Return the [X, Y] coordinate for the center point of the cell that contains the specified text.  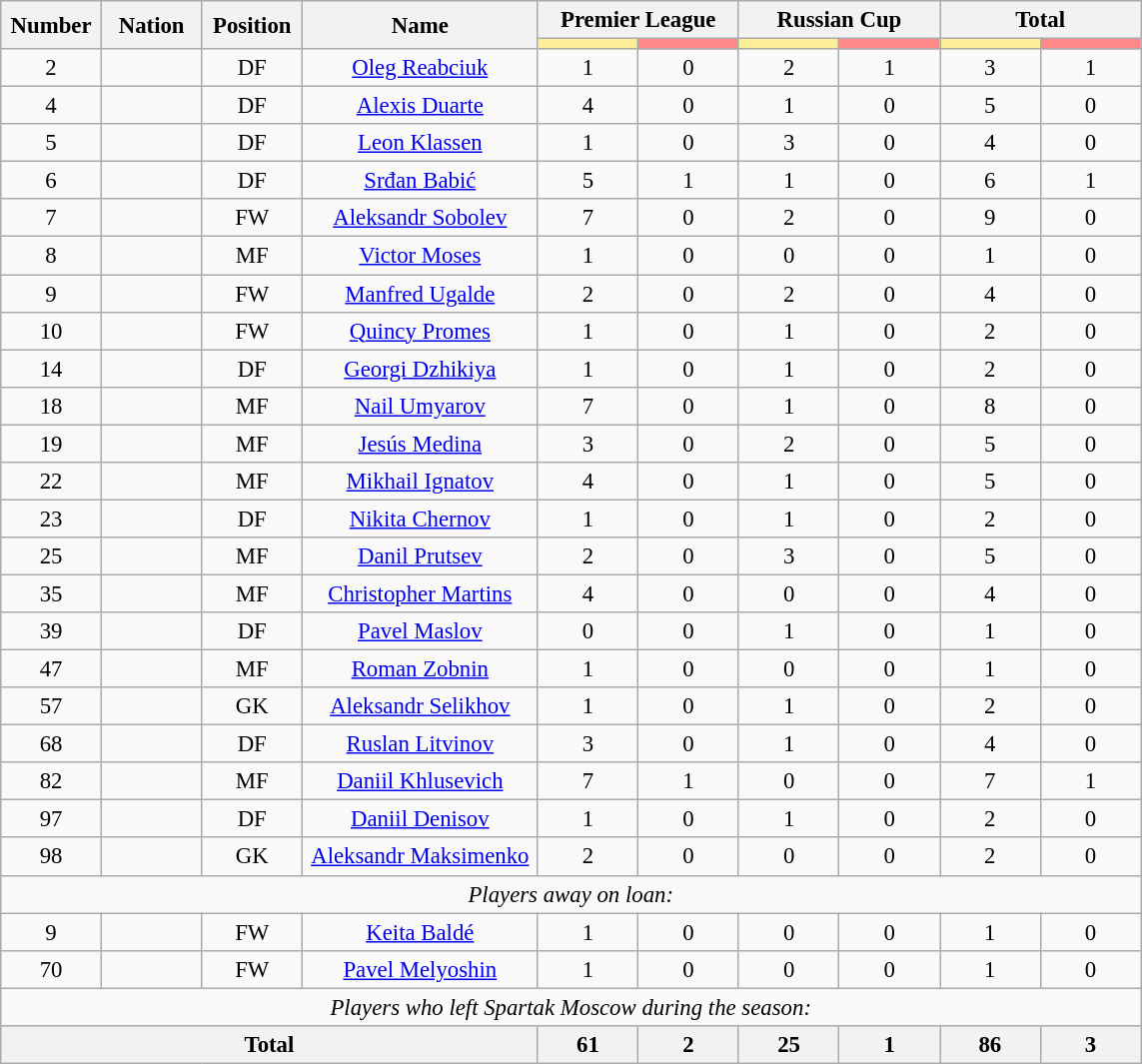
19 [52, 444]
98 [52, 857]
Pavel Melyoshin [421, 969]
Aleksandr Sobolev [421, 219]
Name [421, 25]
Daniil Denisov [421, 819]
47 [52, 669]
Nation [152, 25]
Georgi Dzhikiya [421, 369]
Nikita Chernov [421, 519]
Aleksandr Selikhov [421, 706]
61 [587, 1045]
Pavel Maslov [421, 631]
Keita Baldé [421, 932]
Premier League [637, 20]
Jesús Medina [421, 444]
Leon Klassen [421, 143]
14 [52, 369]
Danil Prutsev [421, 556]
35 [52, 593]
Christopher Martins [421, 593]
Srđan Babić [421, 181]
Victor Moses [421, 256]
Position [252, 25]
Daniil Khlusevich [421, 781]
10 [52, 331]
68 [52, 744]
23 [52, 519]
39 [52, 631]
70 [52, 969]
86 [989, 1045]
82 [52, 781]
Russian Cup [839, 20]
Alexis Duarte [421, 106]
97 [52, 819]
Quincy Promes [421, 331]
Number [52, 25]
Roman Zobnin [421, 669]
Manfred Ugalde [421, 294]
Oleg Reabciuk [421, 68]
Nail Umyarov [421, 406]
57 [52, 706]
Mikhail Ignatov [421, 482]
18 [52, 406]
Aleksandr Maksimenko [421, 857]
Players away on loan: [571, 894]
22 [52, 482]
Players who left Spartak Moscow during the season: [571, 1007]
Ruslan Litvinov [421, 744]
